Provide the [x, y] coordinate of the cell's center where the given text is located.  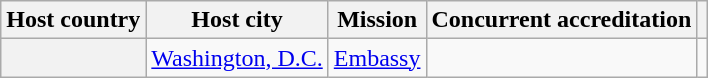
Concurrent accreditation [562, 20]
Embassy [377, 58]
Host city [237, 20]
Mission [377, 20]
Washington, D.C. [237, 58]
Host country [74, 20]
